Extract the [X, Y] coordinate from the center of the cell holding the provided text.  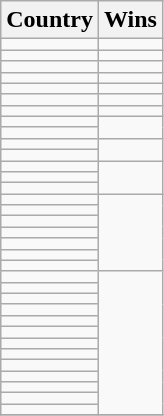
Wins [130, 20]
Country [50, 20]
